Pinpoint the cell where the given text exists, returning its (X, Y) midpoint coordinate. 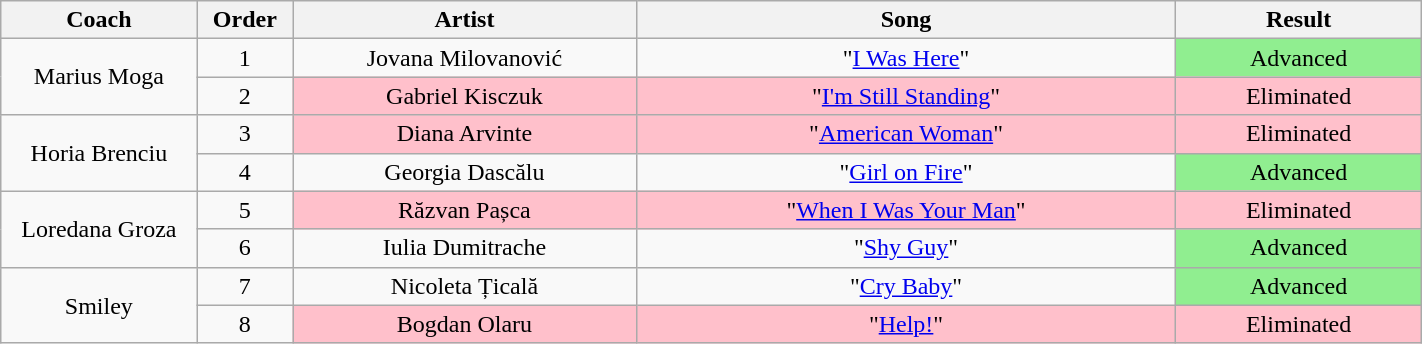
"I'm Still Standing" (906, 96)
3 (245, 134)
"Cry Baby" (906, 286)
Gabriel Kisczuk (464, 96)
Bogdan Olaru (464, 324)
"When I Was Your Man" (906, 210)
8 (245, 324)
6 (245, 248)
Nicoleta Țicală (464, 286)
"Shy Guy" (906, 248)
1 (245, 58)
Georgia Dascălu (464, 172)
Artist (464, 20)
Diana Arvinte (464, 134)
4 (245, 172)
Loredana Groza (99, 229)
7 (245, 286)
Jovana Milovanović (464, 58)
Result (1298, 20)
"I Was Here" (906, 58)
Song (906, 20)
Răzvan Pașca (464, 210)
"American Woman" (906, 134)
Marius Moga (99, 77)
Smiley (99, 305)
"Help!" (906, 324)
Horia Brenciu (99, 153)
"Girl on Fire" (906, 172)
Order (245, 20)
5 (245, 210)
Iulia Dumitrache (464, 248)
Coach (99, 20)
2 (245, 96)
